Capture the cell that displays the provided text and extract its (x, y) central coordinate. 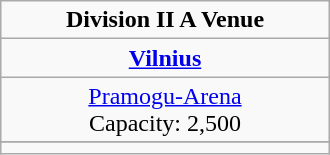
Pramogu-ArenaCapacity: 2,500 (165, 110)
Division II A Venue (165, 20)
Vilnius (165, 58)
